For the text-containing cell, return its midpoint in [X, Y] coordinate format. 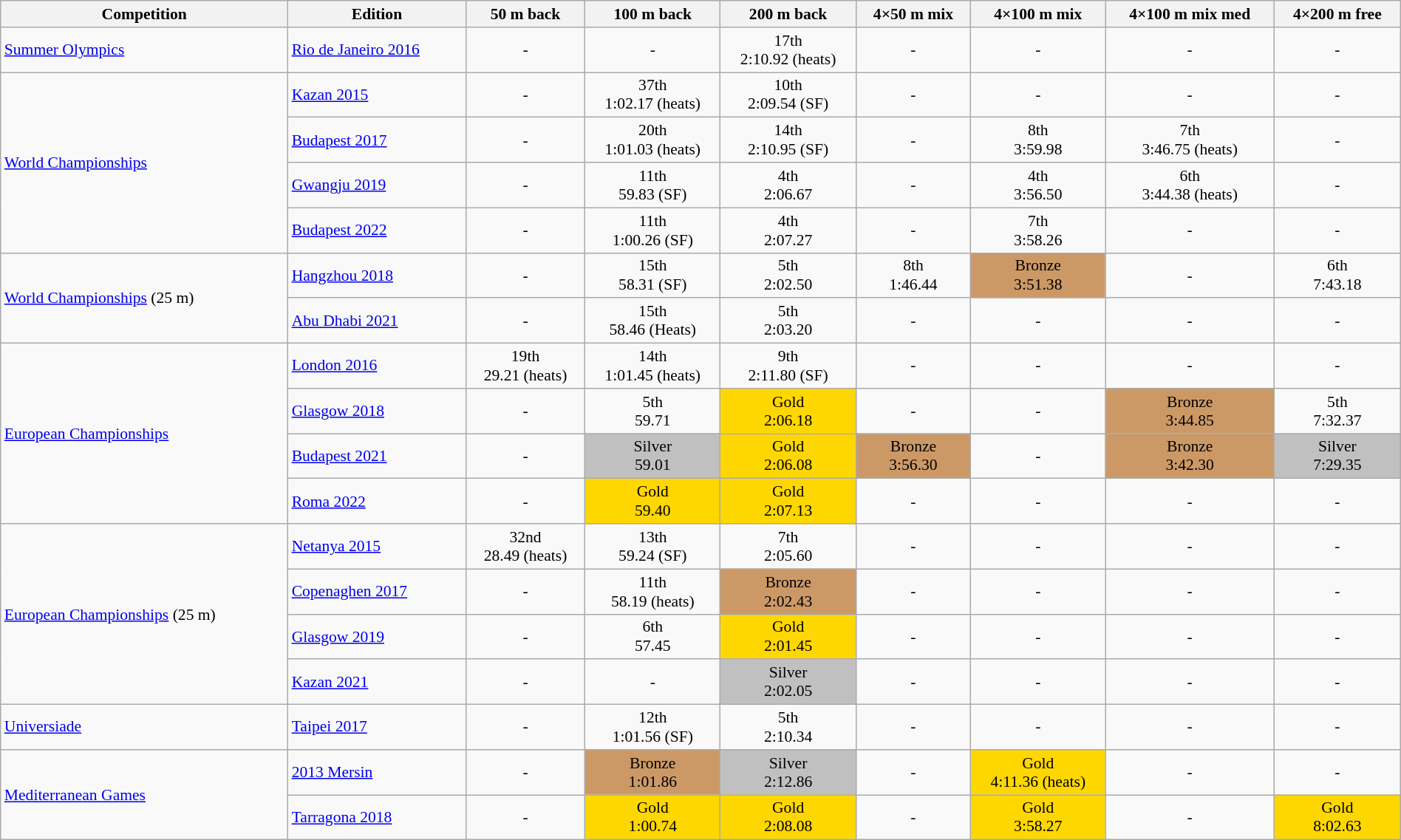
Gold1:00.74 [653, 817]
7th2:05.60 [788, 547]
10th2:09.54 (SF) [788, 95]
8th3:59.98 [1038, 140]
Taipei 2017 [377, 727]
Bronze2:02.43 [788, 591]
14th1:01.45 (heats) [653, 366]
World Championships (25 m) [145, 298]
Abu Dhabi 2021 [377, 321]
Tarragona 2018 [377, 817]
Kazan 2021 [377, 683]
Budapest 2017 [377, 140]
19th29.21 (heats) [525, 366]
Glasgow 2019 [377, 637]
11th1:00.26 (SF) [653, 231]
Gold3:58.27 [1038, 817]
Silver59.01 [653, 457]
5th2:10.34 [788, 727]
Gold2:06.18 [788, 411]
Bronze1:01.86 [653, 773]
4×200 m free [1337, 14]
Copenaghen 2017 [377, 591]
Competition [145, 14]
Netanya 2015 [377, 547]
4×100 m mix [1038, 14]
Kazan 2015 [377, 95]
Silver7:29.35 [1337, 457]
4th2:07.27 [788, 231]
Gold8:02.63 [1337, 817]
Rio de Janeiro 2016 [377, 50]
20th1:01.03 (heats) [653, 140]
14th2:10.95 (SF) [788, 140]
Universiade [145, 727]
Bronze3:42.30 [1190, 457]
World Championships [145, 163]
200 m back [788, 14]
6th3:44.38 (heats) [1190, 185]
4th3:56.50 [1038, 185]
Budapest 2021 [377, 457]
London 2016 [377, 366]
50 m back [525, 14]
Gold2:08.08 [788, 817]
5th2:03.20 [788, 321]
7th3:46.75 (heats) [1190, 140]
Silver2:12.86 [788, 773]
7th3:58.26 [1038, 231]
Bronze3:51.38 [1038, 275]
100 m back [653, 14]
2013 Mersin [377, 773]
Mediterranean Games [145, 795]
European Championships (25 m) [145, 614]
Glasgow 2018 [377, 411]
17th2:10.92 (heats) [788, 50]
European Championships [145, 434]
11th59.83 (SF) [653, 185]
Edition [377, 14]
9th2:11.80 (SF) [788, 366]
6th57.45 [653, 637]
Silver2:02.05 [788, 683]
Gold2:07.13 [788, 501]
4th2:06.67 [788, 185]
11th58.19 (heats) [653, 591]
15th58.46 (Heats) [653, 321]
5th59.71 [653, 411]
8th1:46.44 [913, 275]
13th59.24 (SF) [653, 547]
6th7:43.18 [1337, 275]
32nd28.49 (heats) [525, 547]
4×50 m mix [913, 14]
Gwangju 2019 [377, 185]
Budapest 2022 [377, 231]
5th2:02.50 [788, 275]
12th1:01.56 (SF) [653, 727]
Bronze3:56.30 [913, 457]
15th58.31 (SF) [653, 275]
Gold2:01.45 [788, 637]
Bronze3:44.85 [1190, 411]
Gold4:11.36 (heats) [1038, 773]
Gold59.40 [653, 501]
4×100 m mix med [1190, 14]
Roma 2022 [377, 501]
Hangzhou 2018 [377, 275]
37th1:02.17 (heats) [653, 95]
Gold2:06.08 [788, 457]
Summer Olympics [145, 50]
5th7:32.37 [1337, 411]
